Extract the [x, y] coordinate from the center of the cell holding the provided text.  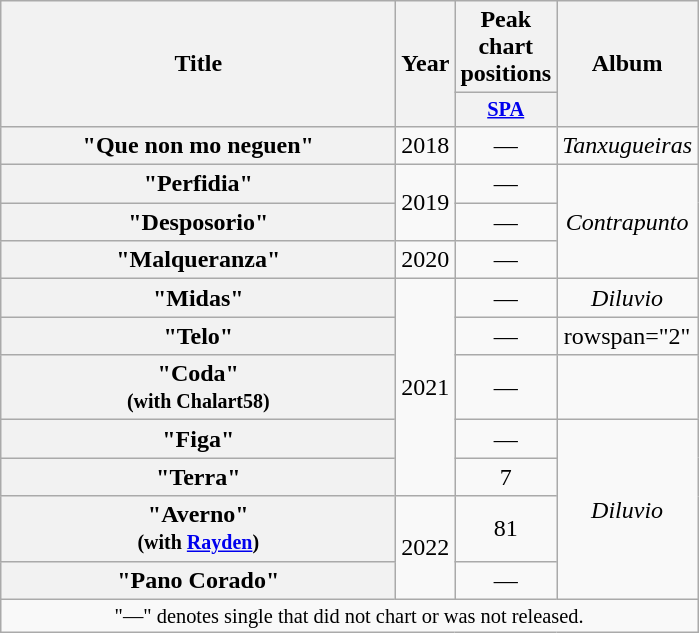
Peak chart positions [506, 47]
81 [506, 528]
2018 [426, 145]
"Averno"(with Rayden) [198, 528]
"Pano Corado" [198, 580]
"Midas" [198, 298]
2020 [426, 260]
Album [628, 64]
"Figa" [198, 439]
Year [426, 64]
Contrapunto [628, 222]
"Coda"(with Chalart58) [198, 388]
7 [506, 477]
"—" denotes single that did not chart or was not released. [350, 616]
"Que non mo neguen" [198, 145]
"Telo" [198, 336]
2021 [426, 388]
Tanxugueiras [628, 145]
SPA [506, 110]
Title [198, 64]
rowspan="2" [628, 336]
"Malqueranza" [198, 260]
2019 [426, 203]
"Desposorio" [198, 222]
"Perfidia" [198, 184]
2022 [426, 548]
"Terra" [198, 477]
